From the cell containing the given text, extract its center point as (x, y) coordinate. 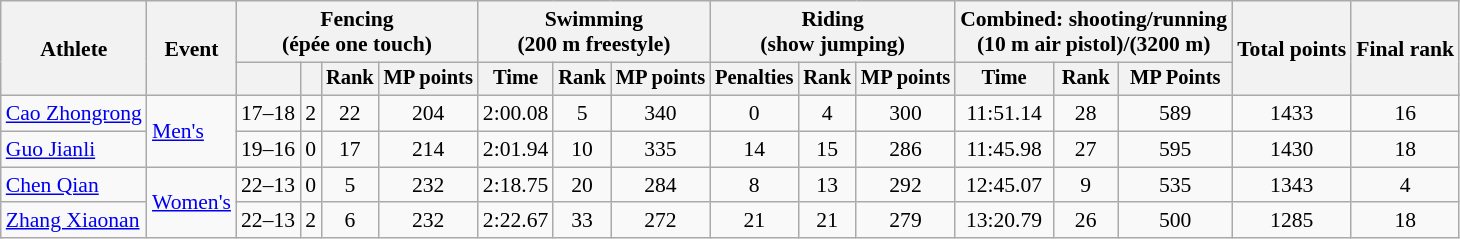
214 (428, 150)
19–16 (268, 150)
Guo Jianli (74, 150)
272 (660, 221)
1433 (1292, 114)
9 (1086, 185)
Total points (1292, 48)
8 (754, 185)
11:51.14 (1004, 114)
500 (1175, 221)
292 (906, 185)
27 (1086, 150)
26 (1086, 221)
Combined: shooting/running(10 m air pistol)/(3200 m) (1094, 32)
Penalties (754, 79)
13 (827, 185)
340 (660, 114)
15 (827, 150)
2:01.94 (516, 150)
595 (1175, 150)
Men's (192, 132)
Swimming(200 m freestyle) (594, 32)
33 (582, 221)
286 (906, 150)
6 (350, 221)
17 (350, 150)
2:00.08 (516, 114)
204 (428, 114)
Event (192, 48)
Cao Zhongrong (74, 114)
12:45.07 (1004, 185)
17–18 (268, 114)
Final rank (1405, 48)
16 (1405, 114)
589 (1175, 114)
2:18.75 (516, 185)
Riding(show jumping) (832, 32)
279 (906, 221)
22 (350, 114)
28 (1086, 114)
Zhang Xiaonan (74, 221)
20 (582, 185)
2:22.67 (516, 221)
14 (754, 150)
1343 (1292, 185)
11:45.98 (1004, 150)
535 (1175, 185)
Chen Qian (74, 185)
284 (660, 185)
Fencing(épée one touch) (357, 32)
Athlete (74, 48)
1285 (1292, 221)
13:20.79 (1004, 221)
MP Points (1175, 79)
Women's (192, 202)
1430 (1292, 150)
300 (906, 114)
335 (660, 150)
10 (582, 150)
